Extract the (X, Y) coordinate from the center of the cell holding the provided text.  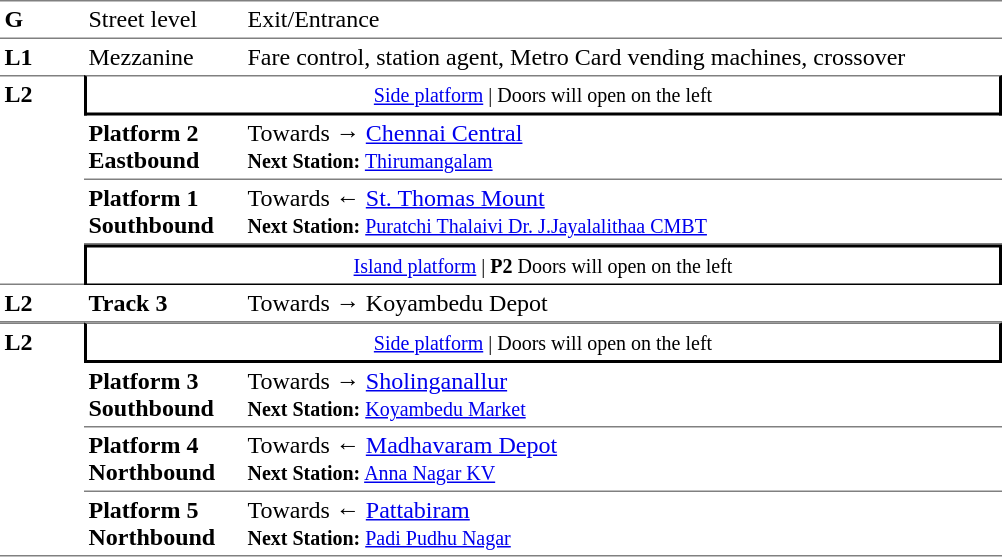
Platform 1Southbound (164, 212)
Towards → Chennai CentralNext Station: Thirumangalam (622, 148)
Track 3 (164, 304)
Towards ← Madhavaram DepotNext Station: Anna Nagar KV (622, 460)
Island platform | P2 Doors will open on the left (543, 264)
Platform 2Eastbound (164, 148)
Exit/Entrance (622, 20)
Towards ← PattabiramNext Station: Padi Pudhu Nagar (622, 524)
Platform 3Southbound (164, 395)
Fare control, station agent, Metro Card vending machines, crossover (622, 57)
Towards → Koyambedu Depot (622, 304)
Mezzanine (164, 57)
L1 (42, 57)
Towards ← St. Thomas MountNext Station: Puratchi Thalaivi Dr. J.Jayalalithaa CMBT (622, 212)
Street level (164, 20)
G (42, 20)
Platform 5Northbound (164, 524)
Platform 4Northbound (164, 460)
Towards → SholinganallurNext Station: Koyambedu Market (622, 395)
